Detect which cell encompasses the target text, then output its (X, Y) center coordinate. 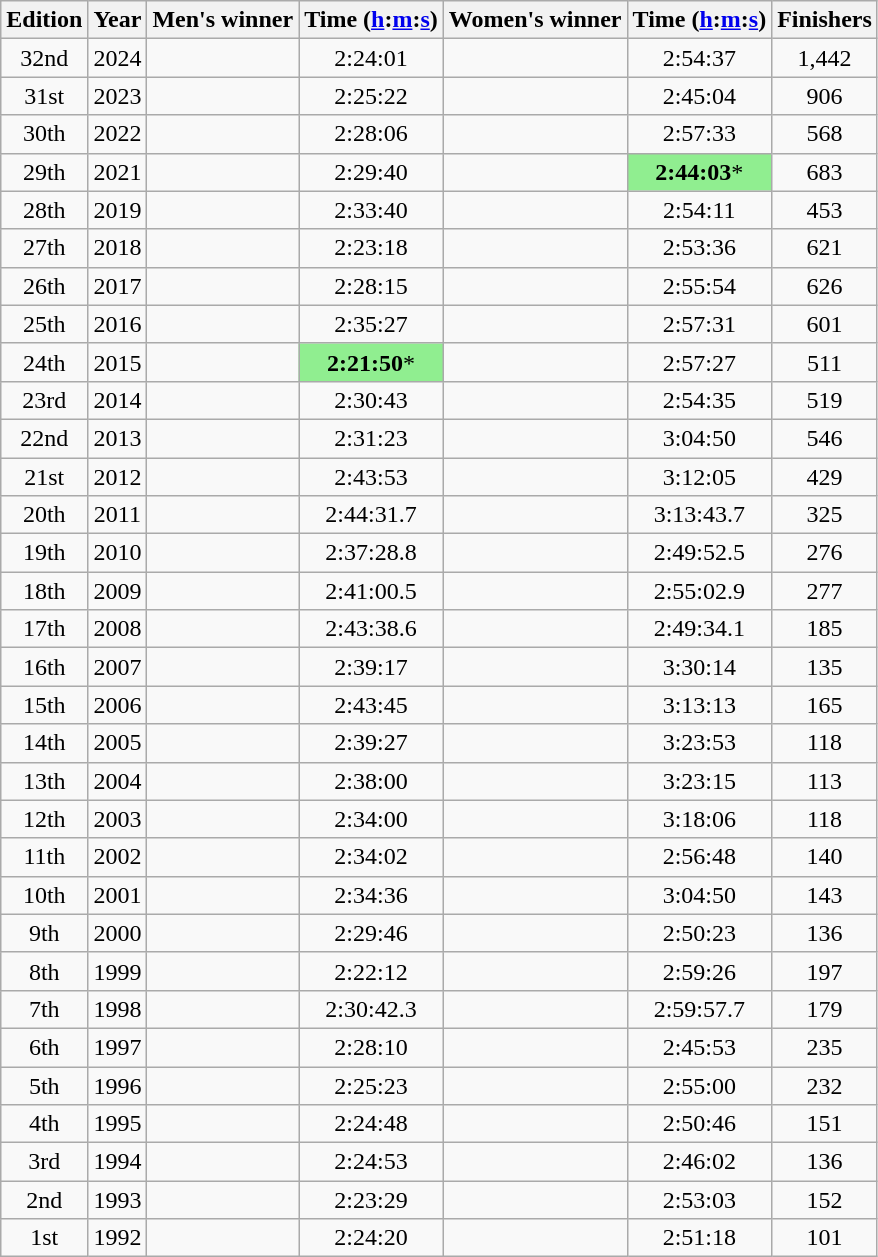
12th (44, 819)
19th (44, 553)
3:30:14 (700, 667)
1st (44, 1238)
Year (118, 20)
2008 (118, 629)
3:13:13 (700, 705)
2:34:00 (372, 819)
2:46:02 (700, 1162)
2:31:23 (372, 438)
2:22:12 (372, 971)
2014 (118, 400)
2:59:57.7 (700, 1009)
2:55:00 (700, 1085)
2:57:33 (700, 134)
2002 (118, 857)
20th (44, 515)
101 (825, 1238)
601 (825, 324)
31st (44, 96)
15th (44, 705)
2:54:11 (700, 210)
2:29:40 (372, 172)
2:57:31 (700, 324)
185 (825, 629)
4th (44, 1124)
21st (44, 477)
2019 (118, 210)
2:24:48 (372, 1124)
30th (44, 134)
23rd (44, 400)
2:59:26 (700, 971)
2:39:27 (372, 743)
2:45:04 (700, 96)
2:39:17 (372, 667)
2:23:18 (372, 248)
2006 (118, 705)
2:25:22 (372, 96)
1996 (118, 1085)
546 (825, 438)
2:55:54 (700, 286)
2:28:06 (372, 134)
3:13:43.7 (700, 515)
1999 (118, 971)
2005 (118, 743)
2016 (118, 324)
Women's winner (535, 20)
2:30:42.3 (372, 1009)
143 (825, 895)
2:53:03 (700, 1200)
8th (44, 971)
151 (825, 1124)
2:54:37 (700, 58)
197 (825, 971)
2003 (118, 819)
26th (44, 286)
2011 (118, 515)
17th (44, 629)
1,442 (825, 58)
113 (825, 781)
2017 (118, 286)
2009 (118, 591)
683 (825, 172)
2:43:38.6 (372, 629)
2:41:00.5 (372, 591)
2004 (118, 781)
2:29:46 (372, 933)
2:24:20 (372, 1238)
2:37:28.8 (372, 553)
3:23:15 (700, 781)
568 (825, 134)
3:18:06 (700, 819)
2nd (44, 1200)
2:56:48 (700, 857)
2:25:23 (372, 1085)
16th (44, 667)
2:55:02.9 (700, 591)
2:28:10 (372, 1047)
2:50:23 (700, 933)
276 (825, 553)
2024 (118, 58)
2018 (118, 248)
2:34:36 (372, 895)
2:21:50* (372, 362)
2:28:15 (372, 286)
3:23:53 (700, 743)
3:12:05 (700, 477)
2:24:53 (372, 1162)
2:38:00 (372, 781)
Edition (44, 20)
2:53:36 (700, 248)
2:51:18 (700, 1238)
511 (825, 362)
11th (44, 857)
18th (44, 591)
9th (44, 933)
2:43:53 (372, 477)
2:43:45 (372, 705)
152 (825, 1200)
453 (825, 210)
2012 (118, 477)
621 (825, 248)
1995 (118, 1124)
2:49:52.5 (700, 553)
2:30:43 (372, 400)
32nd (44, 58)
626 (825, 286)
325 (825, 515)
277 (825, 591)
6th (44, 1047)
2015 (118, 362)
1994 (118, 1162)
10th (44, 895)
232 (825, 1085)
27th (44, 248)
2:33:40 (372, 210)
2:44:31.7 (372, 515)
2:44:03* (700, 172)
2:24:01 (372, 58)
2:45:53 (700, 1047)
2:50:46 (700, 1124)
135 (825, 667)
3rd (44, 1162)
1993 (118, 1200)
2001 (118, 895)
1997 (118, 1047)
2:49:34.1 (700, 629)
2013 (118, 438)
22nd (44, 438)
2022 (118, 134)
179 (825, 1009)
29th (44, 172)
2:54:35 (700, 400)
Men's winner (223, 20)
235 (825, 1047)
2000 (118, 933)
2:35:27 (372, 324)
519 (825, 400)
24th (44, 362)
2007 (118, 667)
429 (825, 477)
1998 (118, 1009)
Finishers (825, 20)
25th (44, 324)
165 (825, 705)
2021 (118, 172)
13th (44, 781)
28th (44, 210)
2023 (118, 96)
1992 (118, 1238)
906 (825, 96)
2010 (118, 553)
2:34:02 (372, 857)
5th (44, 1085)
140 (825, 857)
2:57:27 (700, 362)
7th (44, 1009)
14th (44, 743)
2:23:29 (372, 1200)
